Pinpoint the cell where the given text exists, returning its [x, y] midpoint coordinate. 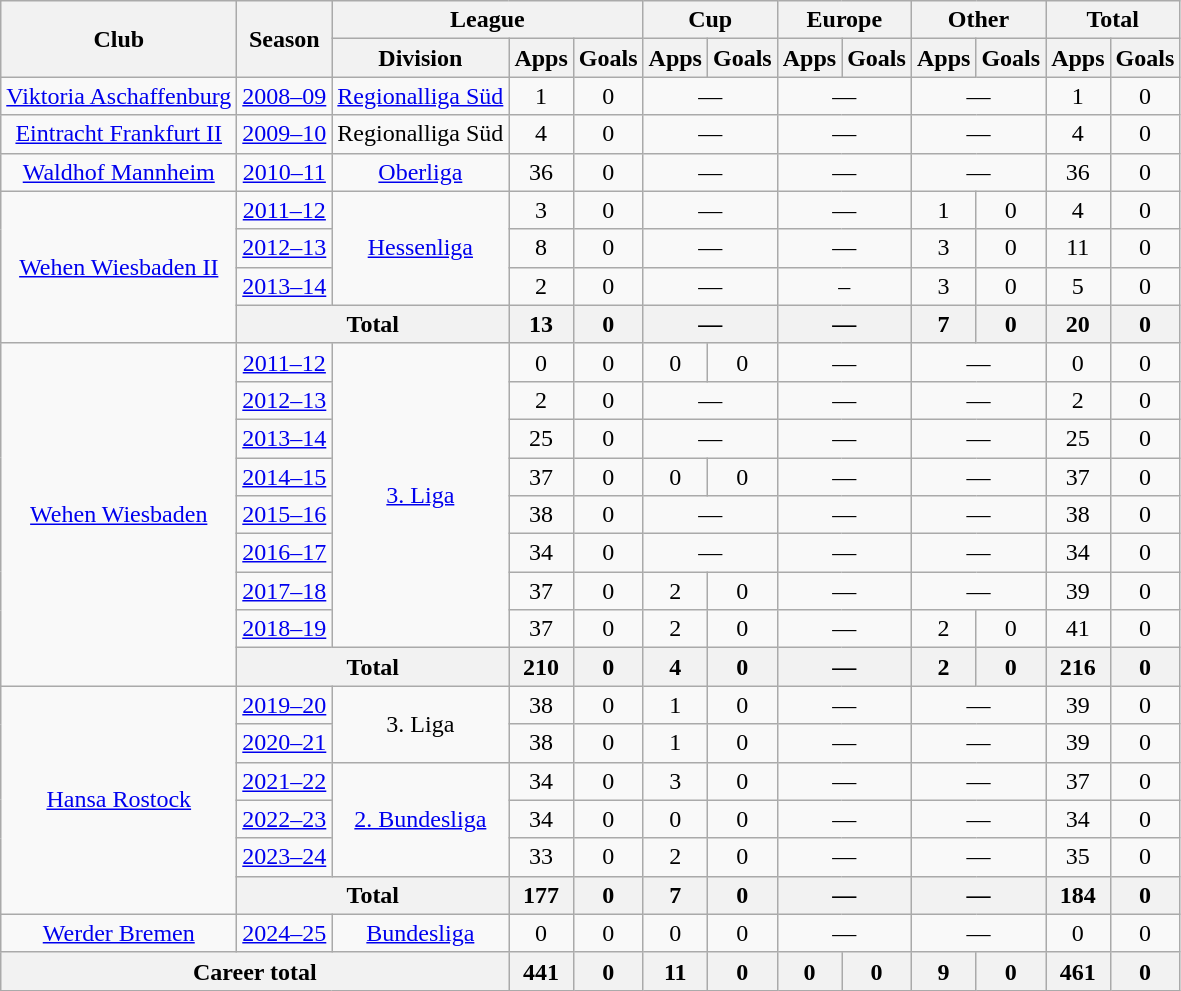
2. Bundesliga [420, 819]
5 [1078, 286]
Division [420, 58]
2022–23 [284, 819]
2008–09 [284, 96]
210 [541, 667]
Waldhof Mannheim [119, 172]
2017–18 [284, 591]
20 [1078, 324]
2023–24 [284, 857]
Wehen Wiesbaden II [119, 267]
Cup [710, 20]
Europe [844, 20]
441 [541, 971]
33 [541, 857]
41 [1078, 629]
13 [541, 324]
Career total [255, 971]
Other [978, 20]
2020–21 [284, 743]
2009–10 [284, 134]
– [844, 286]
461 [1078, 971]
Viktoria Aschaffenburg [119, 96]
Oberliga [420, 172]
2018–19 [284, 629]
35 [1078, 857]
Wehen Wiesbaden [119, 514]
2019–20 [284, 705]
Bundesliga [420, 933]
177 [541, 895]
2024–25 [284, 933]
9 [943, 971]
Hansa Rostock [119, 800]
2010–11 [284, 172]
Season [284, 39]
Hessenliga [420, 248]
216 [1078, 667]
Werder Bremen [119, 933]
2014–15 [284, 477]
Club [119, 39]
184 [1078, 895]
League [488, 20]
2016–17 [284, 553]
8 [541, 248]
Eintracht Frankfurt II [119, 134]
2015–16 [284, 515]
2021–22 [284, 781]
